Identify which cell holds the provided text, then report its (x, y) central coordinate. 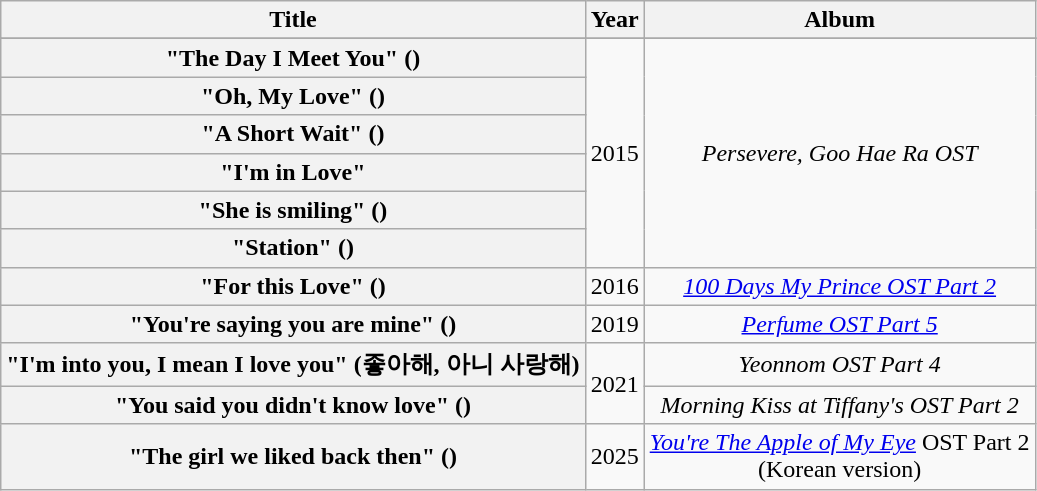
"I'm into you, I mean I love you" (좋아해, 아니 사랑해) (293, 364)
Persevere, Goo Hae Ra OST (840, 153)
Yeonnom OST Part 4 (840, 364)
2025 (614, 456)
"The girl we liked back then" () (293, 456)
"Oh, My Love" () (293, 96)
You're The Apple of My Eye OST Part 2(Korean version) (840, 456)
Perfume OST Part 5 (840, 324)
100 Days My Prince OST Part 2 (840, 286)
Title (293, 20)
Morning Kiss at Tiffany's OST Part 2 (840, 405)
"I'm in Love" (293, 172)
"Station" () (293, 248)
2021 (614, 384)
"You said you didn't know love" () (293, 405)
2016 (614, 286)
"For this Love" () (293, 286)
2015 (614, 153)
"You're saying you are mine" () (293, 324)
Album (840, 20)
"The Day I Meet You" () (293, 58)
2019 (614, 324)
"A Short Wait" () (293, 134)
Year (614, 20)
"She is smiling" () (293, 210)
